For the text-containing cell, return its midpoint in [X, Y] coordinate format. 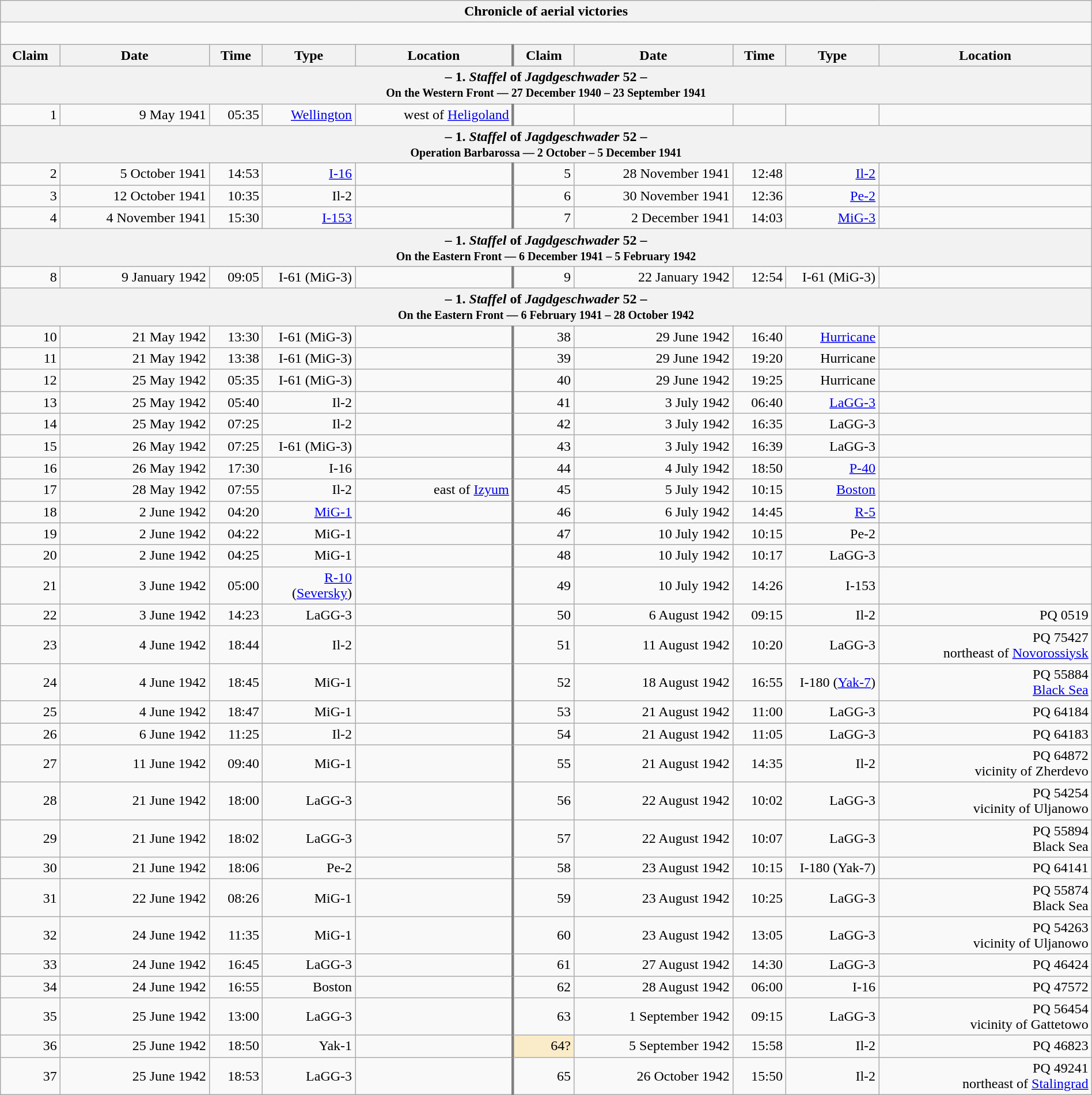
64? [544, 1046]
PQ 64872vicinity of Zherdevo [985, 763]
15:50 [759, 1075]
10:25 [759, 898]
1 [31, 115]
32 [31, 935]
6 June 1942 [135, 734]
PQ 75427northeast of Novorossiysk [985, 645]
PQ 47572 [985, 987]
62 [544, 987]
Wellington [309, 115]
43 [544, 446]
6 [544, 196]
45 [544, 490]
4 July 1942 [653, 468]
P-40 [833, 468]
13:38 [236, 359]
18:47 [236, 712]
11 August 1942 [653, 645]
6 August 1942 [653, 615]
10 [31, 337]
13 [31, 402]
04:20 [236, 512]
15 [31, 446]
30 [31, 868]
MiG-3 [833, 218]
17 [31, 490]
23 [31, 645]
14:35 [759, 763]
26 [31, 734]
11 June 1942 [135, 763]
09:40 [236, 763]
56 [544, 801]
18 [31, 512]
10:20 [759, 645]
05:00 [236, 585]
24 [31, 682]
33 [31, 965]
14:53 [236, 174]
18:06 [236, 868]
22 [31, 615]
5 July 1942 [653, 490]
41 [544, 402]
10:07 [759, 838]
05:40 [236, 402]
11:05 [759, 734]
5 [544, 174]
37 [31, 1075]
R-5 [833, 512]
2 [31, 174]
65 [544, 1075]
Chronicle of aerial victories [546, 12]
53 [544, 712]
18:45 [236, 682]
PQ 0519 [985, 615]
08:26 [236, 898]
10:35 [236, 196]
PQ 64183 [985, 734]
19 [31, 534]
25 [31, 712]
21 [31, 585]
60 [544, 935]
22 January 1942 [653, 277]
9 May 1941 [135, 115]
7 [544, 218]
28 August 1942 [653, 987]
6 July 1942 [653, 512]
14 [31, 424]
18:02 [236, 838]
18:44 [236, 645]
11 [31, 359]
11:00 [759, 712]
PQ 46823 [985, 1046]
15:58 [759, 1046]
– 1. Staffel of Jagdgeschwader 52 –On the Eastern Front — 6 February 1941 – 28 October 1942 [546, 306]
14:26 [759, 585]
2 December 1941 [653, 218]
Yak-1 [309, 1046]
48 [544, 556]
52 [544, 682]
55 [544, 763]
5 October 1941 [135, 174]
west of Heligoland [434, 115]
9 January 1942 [135, 277]
42 [544, 424]
– 1. Staffel of Jagdgeschwader 52 –On the Western Front — 27 December 1940 – 23 September 1941 [546, 85]
10:17 [759, 556]
61 [544, 965]
54 [544, 734]
58 [544, 868]
47 [544, 534]
50 [544, 615]
59 [544, 898]
1 September 1942 [653, 1017]
PQ 46424 [985, 965]
27 August 1942 [653, 965]
28 November 1941 [653, 174]
18:53 [236, 1075]
10:02 [759, 801]
8 [31, 277]
12:54 [759, 277]
06:00 [759, 987]
5 September 1942 [653, 1046]
4 November 1941 [135, 218]
29 [31, 838]
– 1. Staffel of Jagdgeschwader 52 –On the Eastern Front — 6 December 1941 – 5 February 1942 [546, 248]
3 [31, 196]
PQ 54263vicinity of Uljanowo [985, 935]
28 [31, 801]
18:00 [236, 801]
44 [544, 468]
07:55 [236, 490]
40 [544, 381]
57 [544, 838]
06:40 [759, 402]
PQ 56454vicinity of Gattetowo [985, 1017]
12:48 [759, 174]
27 [31, 763]
11:25 [236, 734]
18 August 1942 [653, 682]
19:25 [759, 381]
R-10 (Seversky) [309, 585]
4 [31, 218]
13:30 [236, 337]
16:45 [236, 965]
30 November 1941 [653, 196]
63 [544, 1017]
16:35 [759, 424]
36 [31, 1046]
49 [544, 585]
09:05 [236, 277]
16 [31, 468]
PQ 64141 [985, 868]
– 1. Staffel of Jagdgeschwader 52 –Operation Barbarossa — 2 October – 5 December 1941 [546, 144]
16:39 [759, 446]
22 June 1942 [135, 898]
17:30 [236, 468]
31 [31, 898]
15:30 [236, 218]
39 [544, 359]
PQ 55874Black Sea [985, 898]
14:23 [236, 615]
19:20 [759, 359]
14:03 [759, 218]
PQ 55884Black Sea [985, 682]
13:00 [236, 1017]
13:05 [759, 935]
12 October 1941 [135, 196]
04:25 [236, 556]
46 [544, 512]
14:30 [759, 965]
35 [31, 1017]
east of Izyum [434, 490]
28 May 1942 [135, 490]
51 [544, 645]
16:40 [759, 337]
PQ 49241 northeast of Stalingrad [985, 1075]
PQ 64184 [985, 712]
PQ 55894Black Sea [985, 838]
20 [31, 556]
12 [31, 381]
12:36 [759, 196]
26 October 1942 [653, 1075]
11:35 [236, 935]
04:22 [236, 534]
9 [544, 277]
34 [31, 987]
PQ 54254vicinity of Uljanowo [985, 801]
38 [544, 337]
14:45 [759, 512]
